Return (X, Y) of the center of cell containing provided text 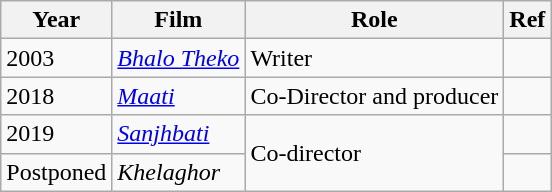
Co-Director and producer (374, 96)
Co-director (374, 153)
Film (178, 20)
Bhalo Theko (178, 58)
Khelaghor (178, 172)
Writer (374, 58)
2018 (56, 96)
2003 (56, 58)
Postponed (56, 172)
Year (56, 20)
Maati (178, 96)
2019 (56, 134)
Ref (528, 20)
Sanjhbati (178, 134)
Role (374, 20)
